Scan for the cell matching the given text and deliver its [x, y] coordinate at center. 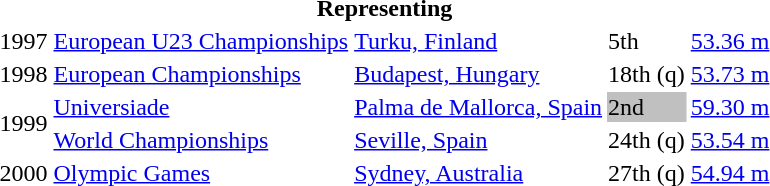
European Championships [201, 74]
Turku, Finland [478, 41]
World Championships [201, 140]
5th [647, 41]
2nd [647, 107]
Palma de Mallorca, Spain [478, 107]
Seville, Spain [478, 140]
18th (q) [647, 74]
Budapest, Hungary [478, 74]
Universiade [201, 107]
European U23 Championships [201, 41]
24th (q) [647, 140]
